From the cell containing the given text, extract its center point as [X, Y] coordinate. 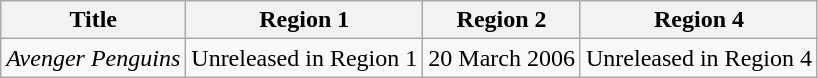
Unreleased in Region 4 [698, 58]
Region 4 [698, 20]
Avenger Penguins [94, 58]
Region 2 [502, 20]
Region 1 [304, 20]
Title [94, 20]
Unreleased in Region 1 [304, 58]
20 March 2006 [502, 58]
